Determine the [x, y] coordinate at the center of the cell enclosing the given text.  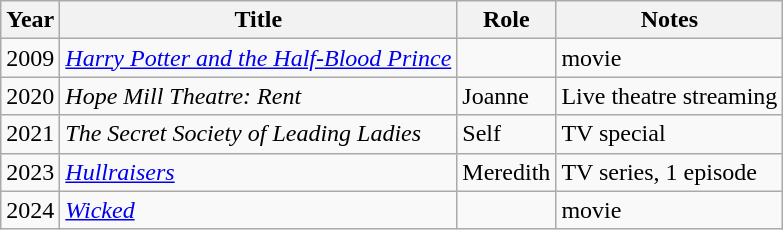
Joanne [506, 96]
Year [30, 20]
Harry Potter and the Half-Blood Prince [258, 58]
2020 [30, 96]
Self [506, 134]
Notes [670, 20]
TV series, 1 episode [670, 172]
2021 [30, 134]
2023 [30, 172]
The Secret Society of Leading Ladies [258, 134]
Wicked [258, 210]
2024 [30, 210]
TV special [670, 134]
Live theatre streaming [670, 96]
Role [506, 20]
Hullraisers [258, 172]
Meredith [506, 172]
Title [258, 20]
2009 [30, 58]
Hope Mill Theatre: Rent [258, 96]
